Search for the cell housing the specified text and yield its [X, Y] center coordinate. 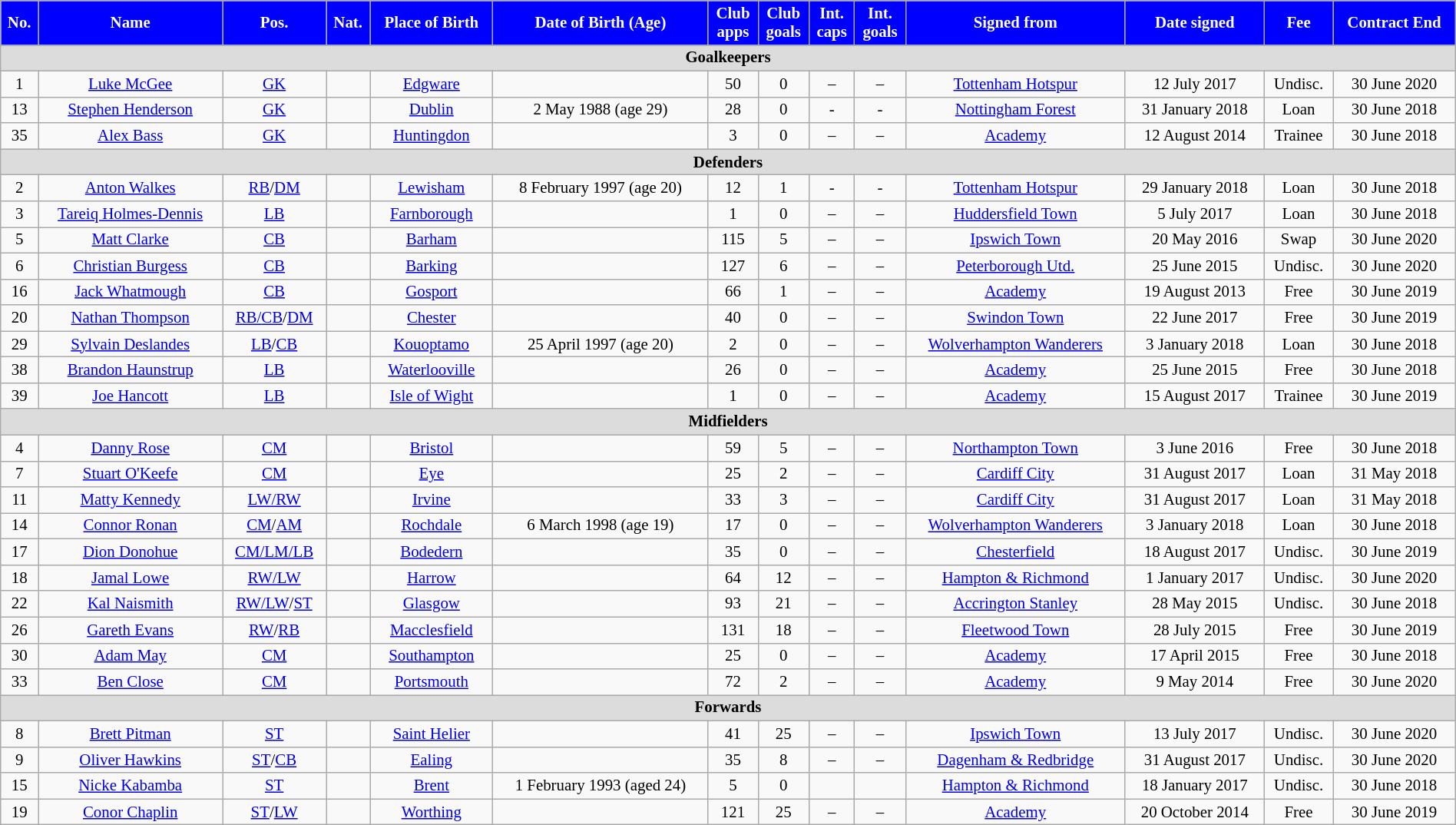
Gareth Evans [131, 630]
14 [20, 526]
Contract End [1395, 23]
RW/RB [275, 630]
11 [20, 500]
15 August 2017 [1195, 396]
Clubgoals [783, 23]
41 [733, 734]
Anton Walkes [131, 188]
6 March 1998 (age 19) [601, 526]
Waterlooville [432, 370]
Int.caps [831, 23]
Isle of Wight [432, 396]
Barking [432, 266]
93 [733, 604]
13 [20, 110]
Dublin [432, 110]
38 [20, 370]
Bristol [432, 448]
12 August 2014 [1195, 136]
Edgware [432, 84]
72 [733, 682]
59 [733, 448]
Date of Birth (Age) [601, 23]
Alex Bass [131, 136]
25 April 1997 (age 20) [601, 344]
Portsmouth [432, 682]
4 [20, 448]
40 [733, 318]
1 February 1993 (aged 24) [601, 786]
Barham [432, 240]
CM/LM/LB [275, 552]
Kal Naismith [131, 604]
Place of Birth [432, 23]
Brent [432, 786]
Danny Rose [131, 448]
Kouoptamo [432, 344]
ST/LW [275, 812]
19 August 2013 [1195, 292]
Nat. [349, 23]
Rochdale [432, 526]
Swap [1298, 240]
Brett Pitman [131, 734]
30 [20, 656]
Christian Burgess [131, 266]
8 February 1997 (age 20) [601, 188]
2 May 1988 (age 29) [601, 110]
Stuart O'Keefe [131, 474]
Brandon Haunstrup [131, 370]
Adam May [131, 656]
RW/LW [275, 578]
Fleetwood Town [1015, 630]
Nathan Thompson [131, 318]
28 [733, 110]
Goalkeepers [728, 58]
1 January 2017 [1195, 578]
19 [20, 812]
Saint Helier [432, 734]
RW/LW/ST [275, 604]
20 May 2016 [1195, 240]
131 [733, 630]
Defenders [728, 162]
Matty Kennedy [131, 500]
Northampton Town [1015, 448]
18 January 2017 [1195, 786]
Fee [1298, 23]
CM/AM [275, 526]
Chester [432, 318]
Southampton [432, 656]
28 May 2015 [1195, 604]
Irvine [432, 500]
Ben Close [131, 682]
Midfielders [728, 422]
Accrington Stanley [1015, 604]
115 [733, 240]
Matt Clarke [131, 240]
31 January 2018 [1195, 110]
ST/CB [275, 760]
22 June 2017 [1195, 318]
Clubapps [733, 23]
121 [733, 812]
Gosport [432, 292]
9 May 2014 [1195, 682]
Sylvain Deslandes [131, 344]
Ealing [432, 760]
12 July 2017 [1195, 84]
Tareiq Holmes-Dennis [131, 214]
Glasgow [432, 604]
LB/CB [275, 344]
17 April 2015 [1195, 656]
Dion Donohue [131, 552]
Macclesfield [432, 630]
Connor Ronan [131, 526]
20 [20, 318]
9 [20, 760]
Farnborough [432, 214]
RB/DM [275, 188]
Nicke Kabamba [131, 786]
Worthing [432, 812]
Bodedern [432, 552]
66 [733, 292]
Luke McGee [131, 84]
Harrow [432, 578]
21 [783, 604]
Jack Whatmough [131, 292]
22 [20, 604]
Huddersfield Town [1015, 214]
Peterborough Utd. [1015, 266]
Pos. [275, 23]
Name [131, 23]
Date signed [1195, 23]
Oliver Hawkins [131, 760]
18 August 2017 [1195, 552]
Signed from [1015, 23]
Int.goals [880, 23]
Stephen Henderson [131, 110]
3 June 2016 [1195, 448]
Lewisham [432, 188]
29 January 2018 [1195, 188]
Dagenham & Redbridge [1015, 760]
16 [20, 292]
Nottingham Forest [1015, 110]
39 [20, 396]
64 [733, 578]
Conor Chaplin [131, 812]
Swindon Town [1015, 318]
Huntingdon [432, 136]
Chesterfield [1015, 552]
Joe Hancott [131, 396]
7 [20, 474]
Forwards [728, 708]
13 July 2017 [1195, 734]
28 July 2015 [1195, 630]
Jamal Lowe [131, 578]
15 [20, 786]
5 July 2017 [1195, 214]
127 [733, 266]
20 October 2014 [1195, 812]
29 [20, 344]
Eye [432, 474]
No. [20, 23]
LW/RW [275, 500]
50 [733, 84]
RB/CB/DM [275, 318]
